Return the (x, y) coordinate for the center point of the cell that contains the specified text.  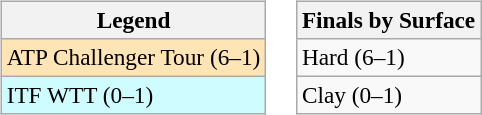
ATP Challenger Tour (6–1) (133, 57)
Finals by Surface (389, 20)
Legend (133, 20)
ITF WTT (0–1) (133, 95)
Hard (6–1) (389, 57)
Clay (0–1) (389, 95)
